Detect which cell encompasses the target text, then output its (x, y) center coordinate. 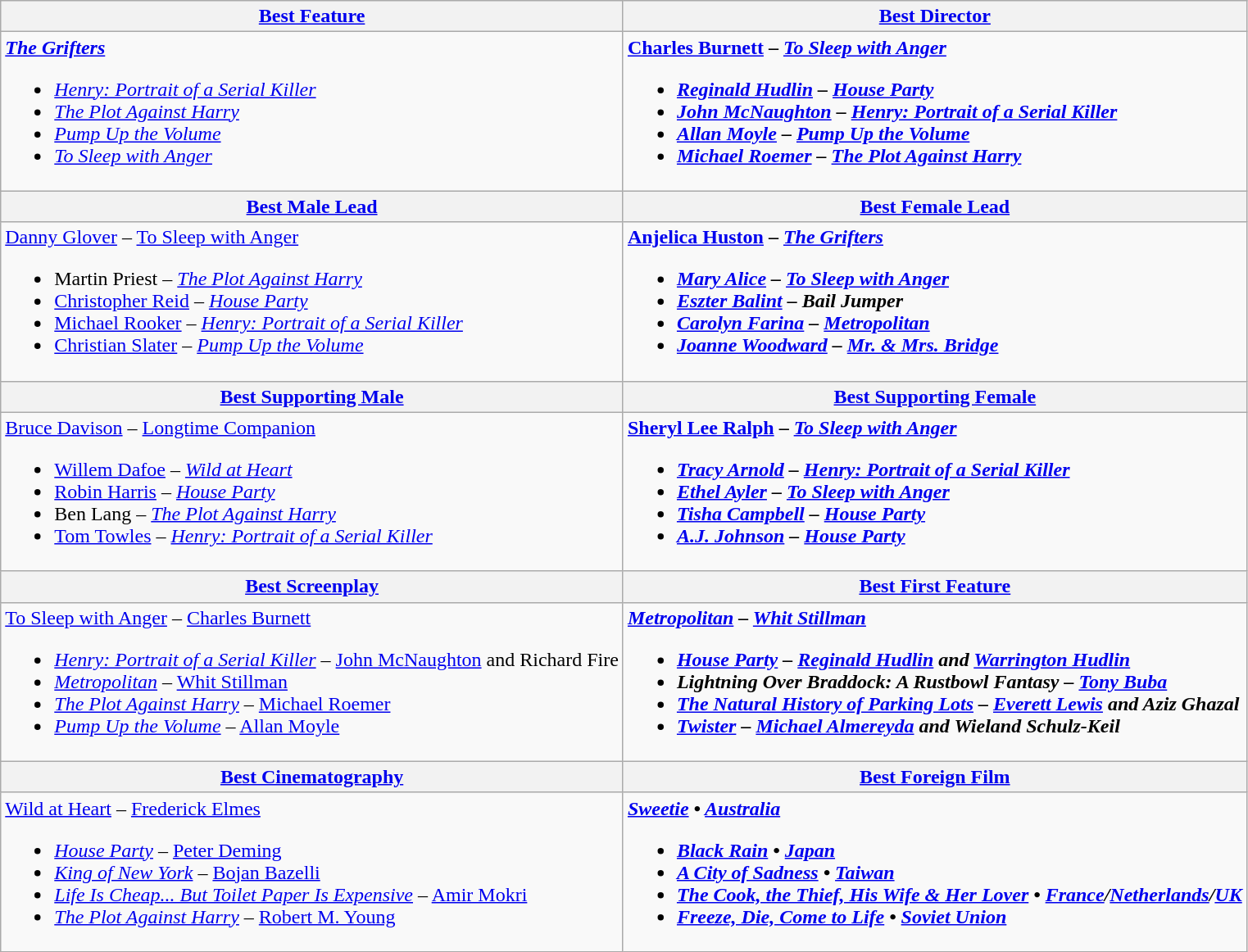
Best First Feature (934, 587)
Best Screenplay (312, 587)
The GriftersHenry: Portrait of a Serial KillerThe Plot Against HarryPump Up the VolumeTo Sleep with Anger (312, 111)
Best Cinematography (312, 777)
Best Foreign Film (934, 777)
Best Female Lead (934, 206)
Best Supporting Female (934, 397)
Best Male Lead (312, 206)
Best Director (934, 16)
Best Feature (312, 16)
Best Supporting Male (312, 397)
